Provide the (X, Y) coordinate of the cell's center where the given text is located.  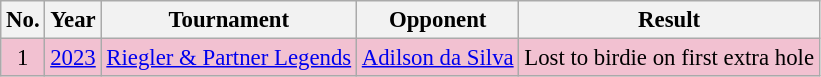
Year (73, 20)
Result (669, 20)
Opponent (437, 20)
Adilson da Silva (437, 58)
No. (23, 20)
1 (23, 58)
2023 (73, 58)
Tournament (228, 20)
Lost to birdie on first extra hole (669, 58)
Riegler & Partner Legends (228, 58)
